Identify which cell holds the provided text, then report its (X, Y) central coordinate. 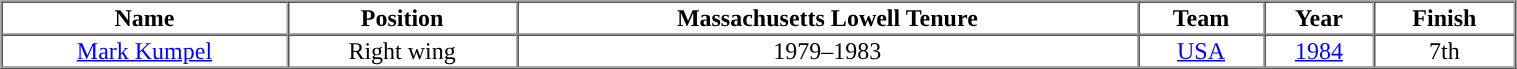
Massachusetts Lowell Tenure (828, 18)
Right wing (402, 50)
Year (1318, 18)
USA (1201, 50)
Name (145, 18)
Team (1201, 18)
Mark Kumpel (145, 50)
1984 (1318, 50)
Finish (1445, 18)
1979–1983 (828, 50)
Position (402, 18)
7th (1445, 50)
